For the text-containing cell, return its midpoint in (x, y) coordinate format. 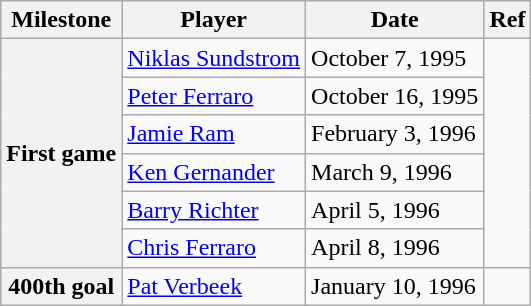
October 16, 1995 (395, 96)
October 7, 1995 (395, 58)
Peter Ferraro (214, 96)
Barry Richter (214, 210)
March 9, 1996 (395, 172)
400th goal (62, 286)
Jamie Ram (214, 134)
Player (214, 20)
April 5, 1996 (395, 210)
Ken Gernander (214, 172)
Ref (508, 20)
Date (395, 20)
April 8, 1996 (395, 248)
Pat Verbeek (214, 286)
First game (62, 153)
Milestone (62, 20)
Chris Ferraro (214, 248)
Niklas Sundstrom (214, 58)
January 10, 1996 (395, 286)
February 3, 1996 (395, 134)
